From the cell containing the given text, extract its center point as (X, Y) coordinate. 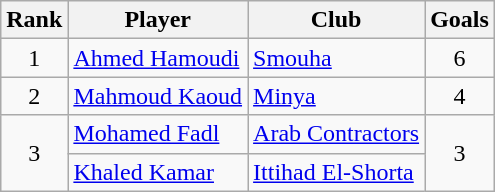
1 (34, 58)
Player (158, 20)
Arab Contractors (336, 134)
Mohamed Fadl (158, 134)
4 (460, 96)
Club (336, 20)
2 (34, 96)
Ittihad El-Shorta (336, 172)
Goals (460, 20)
Minya (336, 96)
Khaled Kamar (158, 172)
Rank (34, 20)
Mahmoud Kaoud (158, 96)
Smouha (336, 58)
6 (460, 58)
Ahmed Hamoudi (158, 58)
